Search for the cell housing the specified text and yield its [X, Y] center coordinate. 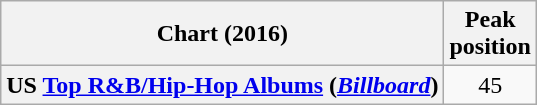
45 [490, 85]
Peakposition [490, 34]
US Top R&B/Hip-Hop Albums (Billboard) [222, 85]
Chart (2016) [222, 34]
